Provide the (x, y) coordinate of the cell's center where the given text is located.  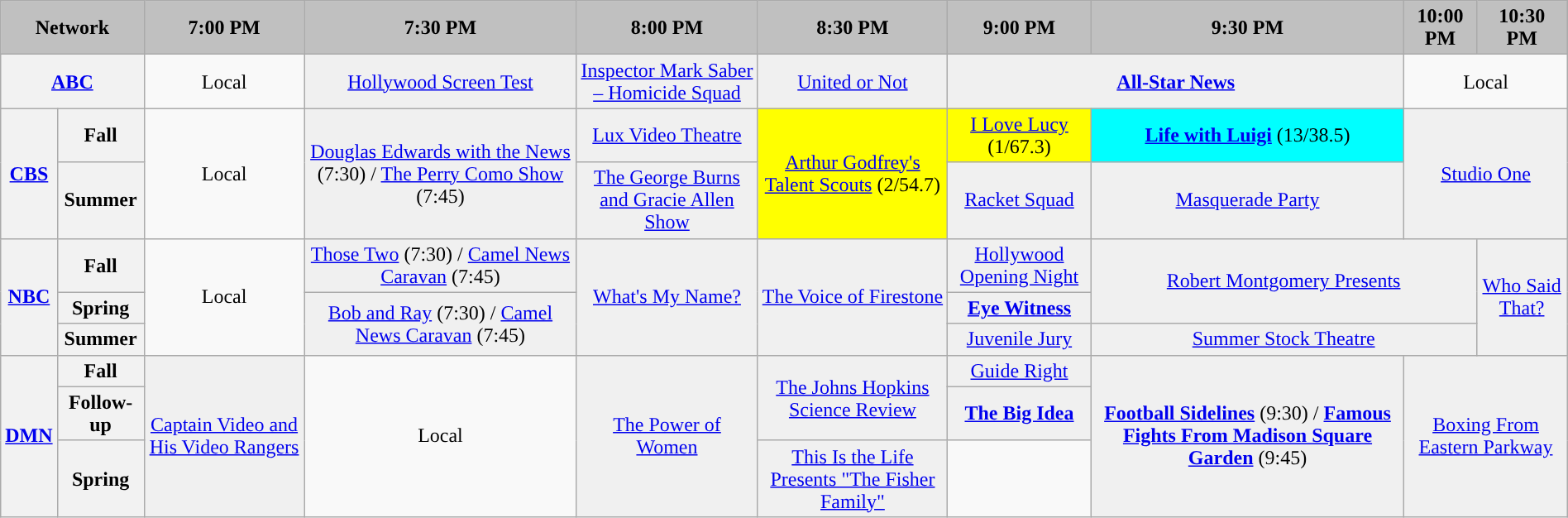
All-Star News (1176, 81)
The Voice of Firestone (853, 296)
Guide Right (1020, 371)
8:00 PM (667, 28)
Bob and Ray (7:30) / Camel News Caravan (7:45) (440, 324)
Those Two (7:30) / Camel News Caravan (7:45) (440, 265)
Studio One (1486, 174)
NBC (29, 296)
Lux Video Theatre (667, 136)
Hollywood Screen Test (440, 81)
Eye Witness (1020, 308)
Football Sidelines (9:30) / Famous Fights From Madison Square Garden (9:45) (1247, 435)
The George Burns and Gracie Allen Show (667, 200)
Inspector Mark Saber – Homicide Squad (667, 81)
CBS (29, 174)
Robert Montgomery Presents (1284, 281)
Boxing From Eastern Parkway (1486, 435)
DMN (29, 435)
9:00 PM (1020, 28)
7:00 PM (224, 28)
The Big Idea (1020, 414)
Juvenile Jury (1020, 339)
I Love Lucy (1/67.3) (1020, 136)
The Power of Women (667, 435)
9:30 PM (1247, 28)
What's My Name? (667, 296)
8:30 PM (853, 28)
10:30 PM (1522, 28)
Who Said That? (1522, 296)
10:00 PM (1441, 28)
Racket Squad (1020, 200)
Summer Stock Theatre (1284, 339)
Captain Video and His Video Rangers (224, 435)
Douglas Edwards with the News (7:30) / The Perry Como Show (7:45) (440, 174)
The Johns Hopkins Science Review (853, 397)
Arthur Godfrey's Talent Scouts (2/54.7) (853, 174)
United or Not (853, 81)
This Is the Life Presents "The Fisher Family" (853, 478)
Network (73, 28)
ABC (73, 81)
Life with Luigi (13/38.5) (1247, 136)
7:30 PM (440, 28)
Follow-up (101, 414)
Masquerade Party (1247, 200)
Hollywood Opening Night (1020, 265)
